Output the (x, y) coordinate of the center of the cell containing the given text.  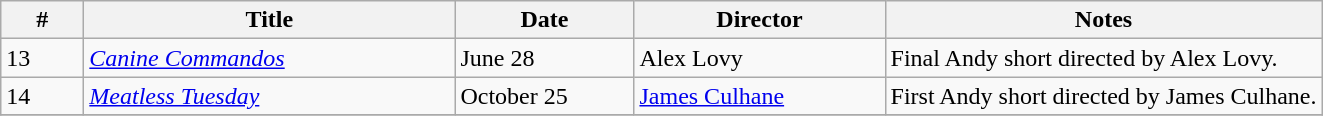
First Andy short directed by James Culhane. (1104, 96)
June 28 (544, 58)
13 (42, 58)
# (42, 20)
October 25 (544, 96)
Date (544, 20)
Canine Commandos (270, 58)
Final Andy short directed by Alex Lovy. (1104, 58)
Director (760, 20)
Meatless Tuesday (270, 96)
14 (42, 96)
Title (270, 20)
James Culhane (760, 96)
Notes (1104, 20)
Alex Lovy (760, 58)
